Determine the [X, Y] coordinate at the center of the cell enclosing the given text.  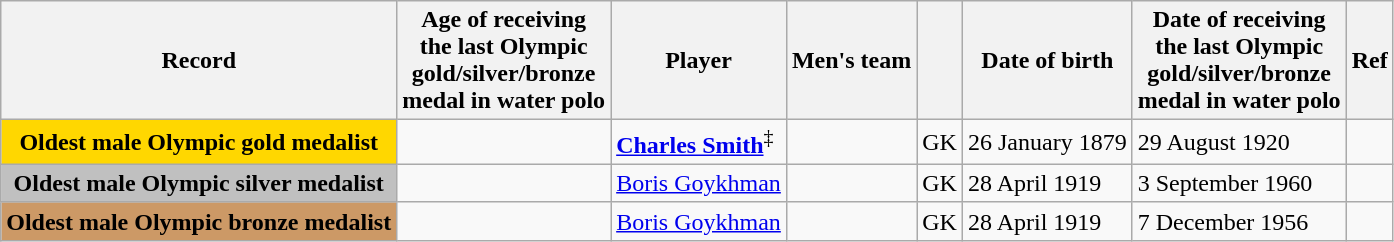
Oldest male Olympic gold medalist [199, 142]
Date of receivingthe last Olympicgold/silver/bronzemedal in water polo [1239, 60]
Charles Smith‡ [699, 142]
Date of birth [1047, 60]
29 August 1920 [1239, 142]
Oldest male Olympic bronze medalist [199, 221]
Ref [1370, 60]
Record [199, 60]
Age of receivingthe last Olympicgold/silver/bronzemedal in water polo [504, 60]
26 January 1879 [1047, 142]
Player [699, 60]
Oldest male Olympic silver medalist [199, 183]
3 September 1960 [1239, 183]
Men's team [851, 60]
7 December 1956 [1239, 221]
